Return (x, y) of the center of cell containing provided text 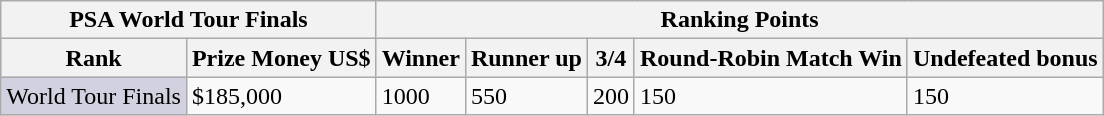
Winner (420, 58)
Runner up (526, 58)
Round-Robin Match Win (770, 58)
PSA World Tour Finals (188, 20)
Undefeated bonus (1005, 58)
Rank (94, 58)
Ranking Points (740, 20)
World Tour Finals (94, 96)
3/4 (610, 58)
1000 (420, 96)
$185,000 (281, 96)
200 (610, 96)
550 (526, 96)
Prize Money US$ (281, 58)
